Find where the given text appears and provide that cell's center as [x, y] coordinate. 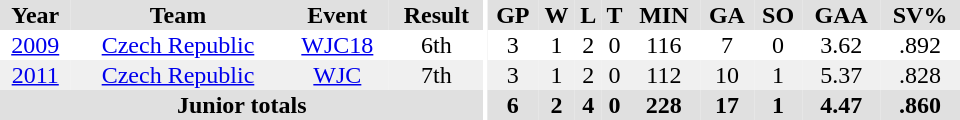
5.37 [841, 75]
.892 [920, 45]
Event [338, 15]
WJC18 [338, 45]
3.62 [841, 45]
Junior totals [242, 105]
4.47 [841, 105]
7th [436, 75]
W [556, 15]
Team [178, 15]
GP [513, 15]
MIN [664, 15]
7 [727, 45]
SO [778, 15]
GAA [841, 15]
116 [664, 45]
17 [727, 105]
T [614, 15]
GA [727, 15]
L [588, 15]
.860 [920, 105]
.828 [920, 75]
2011 [35, 75]
Year [35, 15]
6th [436, 45]
4 [588, 105]
6 [513, 105]
SV% [920, 15]
WJC [338, 75]
2009 [35, 45]
228 [664, 105]
10 [727, 75]
112 [664, 75]
Result [436, 15]
